Determine the (x, y) coordinate at the center of the cell enclosing the given text.  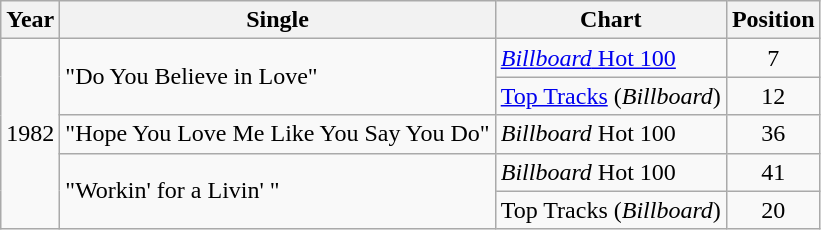
1982 (30, 134)
Position (773, 20)
36 (773, 134)
20 (773, 210)
Year (30, 20)
Single (278, 20)
7 (773, 58)
12 (773, 96)
"Hope You Love Me Like You Say You Do" (278, 134)
"Do You Believe in Love" (278, 77)
"Workin' for a Livin' " (278, 191)
41 (773, 172)
Chart (610, 20)
